Extract the [x, y] coordinate from the center of the cell holding the provided text.  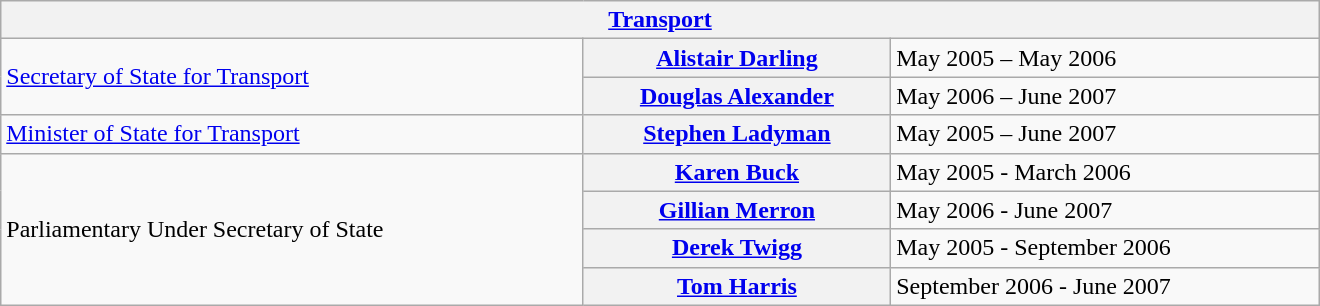
Alistair Darling [737, 58]
May 2005 – June 2007 [1106, 134]
May 2005 - September 2006 [1106, 248]
Karen Buck [737, 172]
September 2006 - June 2007 [1106, 286]
Tom Harris [737, 286]
May 2006 - June 2007 [1106, 210]
Douglas Alexander [737, 96]
Transport [660, 20]
May 2006 – June 2007 [1106, 96]
Secretary of State for Transport [292, 77]
Minister of State for Transport [292, 134]
Parliamentary Under Secretary of State [292, 229]
Derek Twigg [737, 248]
May 2005 - March 2006 [1106, 172]
May 2005 – May 2006 [1106, 58]
Gillian Merron [737, 210]
Stephen Ladyman [737, 134]
